Identify which cell holds the provided text, then report its [X, Y] central coordinate. 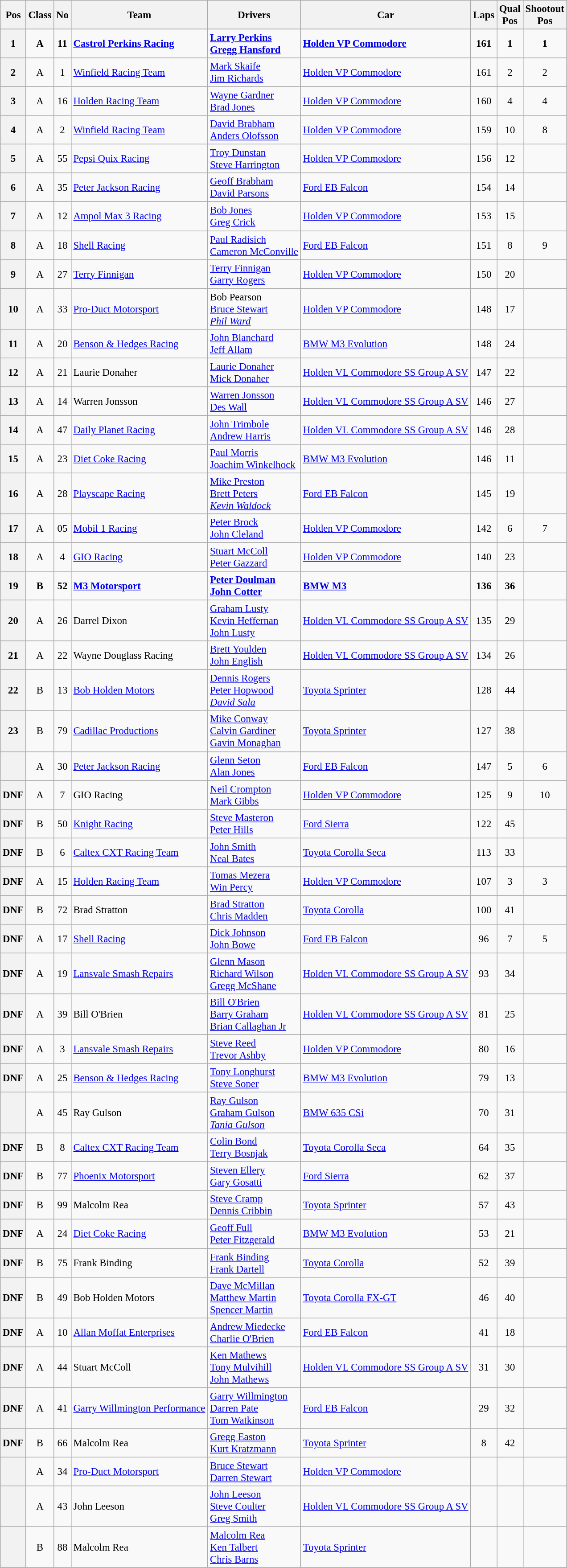
Peter Brock John Cleland [254, 529]
BMW M3 [385, 586]
159 [484, 130]
151 [484, 245]
BMW 635 CSi [385, 1113]
Bill O'Brien [139, 1014]
Larry Perkins Gregg Hansford [254, 44]
Bob Pearson Bruce Stewart Phil Ward [254, 309]
Laurie Donaher [139, 373]
107 [484, 882]
64 [484, 1147]
Pepsi Quix Racing [139, 159]
57 [484, 1205]
93 [484, 973]
Paul Radisich Cameron McConville [254, 245]
05 [62, 529]
Drivers [254, 15]
Steve Cramp Dennis Cribbin [254, 1205]
Toyota Corolla FX-GT [385, 1297]
Garry Willmington Darren Pate Tom Watkinson [254, 1408]
Terry Finnigan Garry Rogers [254, 274]
Dick Johnson John Bowe [254, 939]
John Leeson Steve Coulter Greg Smith [254, 1506]
Laps [484, 15]
Dennis Rogers Peter Hopwood David Sala [254, 690]
Glenn Seton Alan Jones [254, 766]
Mobil 1 Racing [139, 529]
Steven Ellery Gary Gosatti [254, 1177]
100 [484, 910]
122 [484, 824]
153 [484, 217]
150 [484, 274]
Steve Reed Trevor Ashby [254, 1049]
Brad Stratton [139, 910]
Mike Preston Brett Peters Kevin Waldock [254, 493]
Castrol Perkins Racing [139, 44]
Wayne Gardner Brad Jones [254, 102]
Phoenix Motorsport [139, 1177]
Team [139, 15]
Brad Stratton Chris Madden [254, 910]
53 [484, 1234]
Warren Jonsson [139, 401]
46 [484, 1297]
80 [484, 1049]
Ray Gulson Graham Gulson Tania Gulson [254, 1113]
Mike Conway Calvin Gardiner Gavin Monaghan [254, 731]
113 [484, 852]
Warren Jonsson Des Wall [254, 401]
36 [510, 586]
Graham Lusty Kevin Heffernan John Lusty [254, 621]
ShootoutPos [545, 15]
55 [62, 159]
John Trimbole Andrew Harris [254, 430]
66 [62, 1443]
Darrel Dixon [139, 621]
134 [484, 655]
154 [484, 187]
156 [484, 159]
38 [510, 731]
Steve Masteron Peter Hills [254, 824]
Paul Morris Joachim Winkelhock [254, 459]
62 [484, 1177]
Peter Doulman John Cotter [254, 586]
135 [484, 621]
David Brabham Anders Olofsson [254, 130]
Allan Moffat Enterprises [139, 1333]
M3 Motorsport [139, 586]
Terry Finnigan [139, 274]
Tomas Mezera Win Percy [254, 882]
136 [484, 586]
75 [62, 1263]
32 [510, 1408]
50 [62, 824]
40 [510, 1297]
72 [62, 910]
Bruce Stewart Darren Stewart [254, 1472]
96 [484, 939]
77 [62, 1177]
127 [484, 731]
Brett Youlden John English [254, 655]
128 [484, 690]
Geoff Full Peter Fitzgerald [254, 1234]
Knight Racing [139, 824]
Daily Planet Racing [139, 430]
145 [484, 493]
Ken Mathews Tony Mulvihill John Mathews [254, 1367]
John Blanchard Jeff Allam [254, 343]
Gregg Easton Kurt Kratzmann [254, 1443]
Stuart McColl [139, 1367]
Colin Bond Terry Bosnjak [254, 1147]
No [62, 15]
Laurie Donaher Mick Donaher [254, 373]
88 [62, 1547]
Bill O'Brien Barry Graham Brian Callaghan Jr [254, 1014]
John Leeson [139, 1506]
42 [510, 1443]
Class [40, 15]
Pos [13, 15]
99 [62, 1205]
81 [484, 1014]
140 [484, 557]
Frank Binding [139, 1263]
Mark Skaife Jim Richards [254, 72]
49 [62, 1297]
Frank Binding Frank Dartell [254, 1263]
Neil Crompton Mark Gibbs [254, 795]
QualPos [510, 15]
Dave McMillan Matthew Martin Spencer Martin [254, 1297]
Playscape Racing [139, 493]
Car [385, 15]
Wayne Douglass Racing [139, 655]
Bob Jones Greg Crick [254, 217]
37 [510, 1177]
Garry Willmington Performance [139, 1408]
Tony Longhurst Steve Soper [254, 1078]
John Smith Neal Bates [254, 852]
47 [62, 430]
142 [484, 529]
125 [484, 795]
Andrew Miedecke Charlie O'Brien [254, 1333]
70 [484, 1113]
Troy Dunstan Steve Harrington [254, 159]
Glenn Mason Richard Wilson Gregg McShane [254, 973]
Geoff Brabham David Parsons [254, 187]
Ampol Max 3 Racing [139, 217]
160 [484, 102]
Cadillac Productions [139, 731]
Malcolm Rea Ken Talbert Chris Barns [254, 1547]
Ray Gulson [139, 1113]
Stuart McColl Peter Gazzard [254, 557]
